For the text-containing cell, return its midpoint in (x, y) coordinate format. 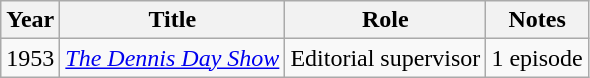
Role (386, 20)
Title (172, 20)
The Dennis Day Show (172, 58)
Year (30, 20)
1953 (30, 58)
1 episode (537, 58)
Editorial supervisor (386, 58)
Notes (537, 20)
